Search for the cell housing the specified text and yield its (X, Y) center coordinate. 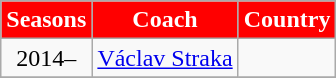
Country (287, 20)
2014– (46, 58)
Václav Straka (165, 58)
Coach (165, 20)
Seasons (46, 20)
